Search for the cell housing the specified text and yield its [X, Y] center coordinate. 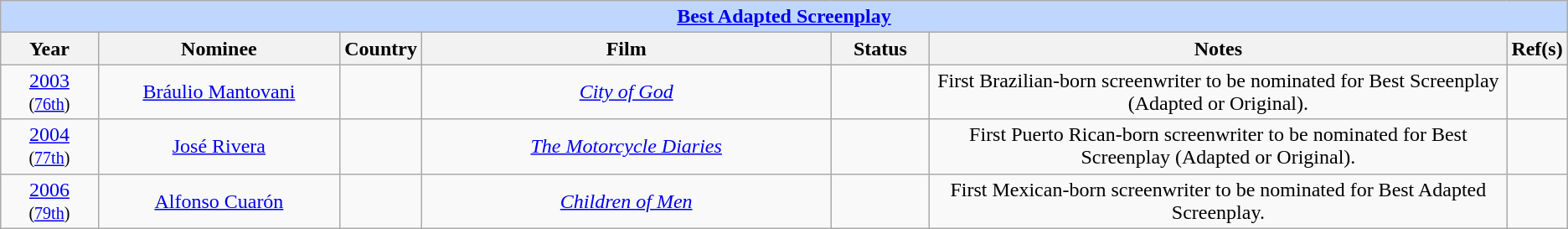
2006(79th) [49, 201]
Country [381, 49]
Year [49, 49]
First Puerto Rican-born screenwriter to be nominated for Best Screenplay (Adapted or Original). [1218, 146]
2004(77th) [49, 146]
Film [626, 49]
Best Adapted Screenplay [784, 17]
Bráulio Mantovani [219, 92]
Nominee [219, 49]
Children of Men [626, 201]
2003(76th) [49, 92]
José Rivera [219, 146]
Notes [1218, 49]
City of God [626, 92]
First Brazilian-born screenwriter to be nominated for Best Screenplay (Adapted or Original). [1218, 92]
The Motorcycle Diaries [626, 146]
First Mexican-born screenwriter to be nominated for Best Adapted Screenplay. [1218, 201]
Status [880, 49]
Alfonso Cuarón [219, 201]
Ref(s) [1537, 49]
